Output the (X, Y) coordinate of the center of the cell containing the given text.  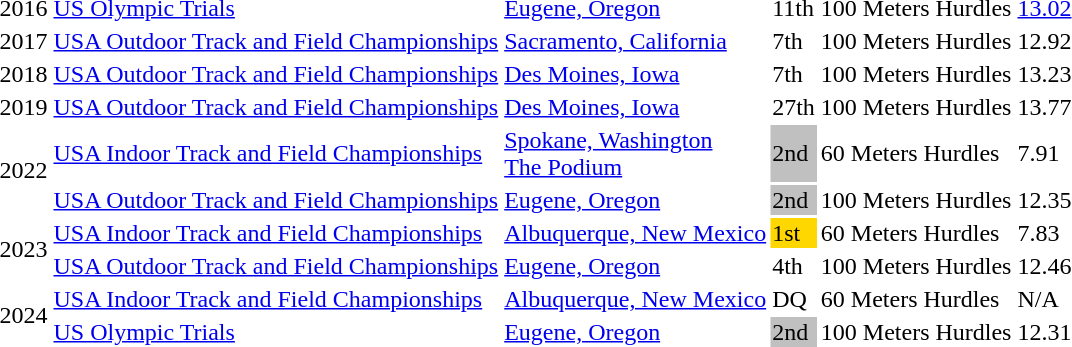
4th (794, 266)
27th (794, 107)
1st (794, 233)
DQ (794, 299)
US Olympic Trials (276, 332)
Spokane, WashingtonThe Podium (636, 154)
Sacramento, California (636, 41)
